Return the [X, Y] coordinate for the center point of the cell that contains the specified text.  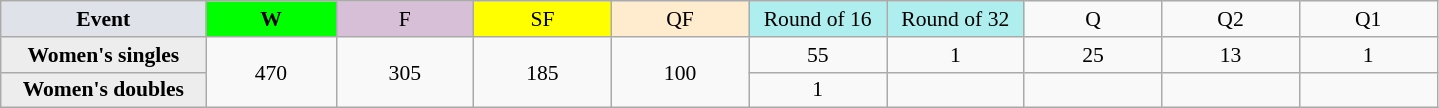
Q2 [1231, 19]
QF [680, 19]
Q [1093, 19]
185 [543, 72]
Women's singles [104, 55]
Women's doubles [104, 90]
W [271, 19]
Q1 [1368, 19]
Round of 32 [955, 19]
100 [680, 72]
F [405, 19]
305 [405, 72]
Event [104, 19]
13 [1231, 55]
55 [818, 55]
25 [1093, 55]
Round of 16 [818, 19]
SF [543, 19]
470 [271, 72]
